Scan for the cell matching the given text and deliver its [X, Y] coordinate at center. 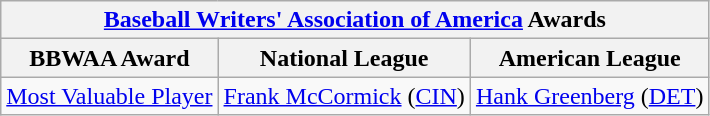
Frank McCormick (CIN) [344, 96]
BBWAA Award [110, 58]
National League [344, 58]
American League [590, 58]
Baseball Writers' Association of America Awards [355, 20]
Most Valuable Player [110, 96]
Hank Greenberg (DET) [590, 96]
